Extract the [x, y] coordinate from the center of the cell holding the provided text.  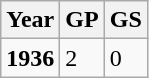
0 [126, 58]
1936 [30, 58]
Year [30, 20]
GS [126, 20]
2 [82, 58]
GP [82, 20]
